Detect which cell encompasses the target text, then output its (X, Y) center coordinate. 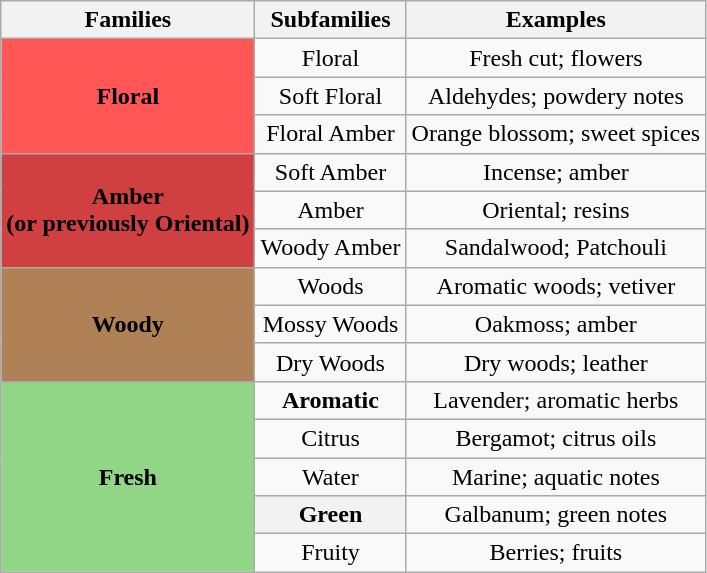
Fresh cut; flowers (556, 58)
Marine; aquatic notes (556, 477)
Aldehydes; powdery notes (556, 96)
Water (330, 477)
Aromatic woods; vetiver (556, 286)
Families (128, 20)
Oriental; resins (556, 210)
Sandalwood; Patchouli (556, 248)
Citrus (330, 438)
Mossy Woods (330, 324)
Woody Amber (330, 248)
Woods (330, 286)
Orange blossom; sweet spices (556, 134)
Soft Amber (330, 172)
Green (330, 515)
Incense; amber (556, 172)
Oakmoss; amber (556, 324)
Bergamot; citrus oils (556, 438)
Dry woods; leather (556, 362)
Amber (330, 210)
Soft Floral (330, 96)
Berries; fruits (556, 553)
Woody (128, 324)
Fresh (128, 476)
Floral Amber (330, 134)
Aromatic (330, 400)
Examples (556, 20)
Galbanum; green notes (556, 515)
Dry Woods (330, 362)
Subfamilies (330, 20)
Amber(or previously Oriental) (128, 210)
Fruity (330, 553)
Lavender; aromatic herbs (556, 400)
